Return the [X, Y] coordinate for the center point of the cell that contains the specified text.  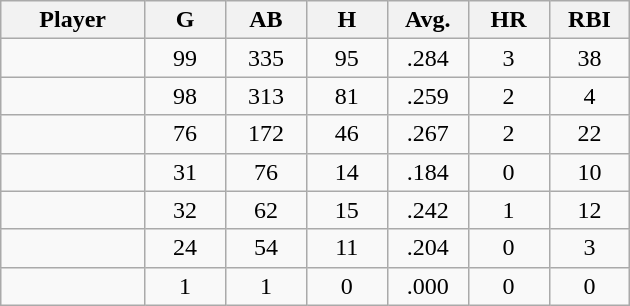
46 [346, 134]
.259 [428, 96]
81 [346, 96]
.204 [428, 248]
HR [508, 20]
14 [346, 172]
313 [266, 96]
99 [186, 58]
54 [266, 248]
32 [186, 210]
4 [590, 96]
24 [186, 248]
G [186, 20]
RBI [590, 20]
.000 [428, 286]
31 [186, 172]
98 [186, 96]
11 [346, 248]
335 [266, 58]
Player [73, 20]
172 [266, 134]
95 [346, 58]
62 [266, 210]
.284 [428, 58]
Avg. [428, 20]
.242 [428, 210]
38 [590, 58]
10 [590, 172]
.184 [428, 172]
AB [266, 20]
H [346, 20]
22 [590, 134]
12 [590, 210]
15 [346, 210]
.267 [428, 134]
